Return [X, Y] of the center of cell containing provided text 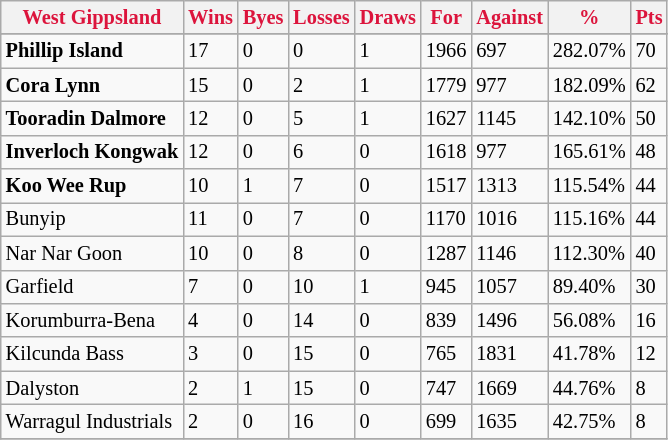
697 [510, 51]
89.40% [590, 287]
West Gippsland [92, 17]
1517 [446, 186]
Dalyston [92, 388]
282.07% [590, 51]
48 [650, 152]
1635 [510, 421]
115.54% [590, 186]
14 [321, 320]
Garfield [92, 287]
For [446, 17]
1627 [446, 118]
115.16% [590, 219]
Bunyip [92, 219]
Inverloch Kongwak [92, 152]
1831 [510, 354]
945 [446, 287]
Koo Wee Rup [92, 186]
747 [446, 388]
70 [650, 51]
1170 [446, 219]
44.76% [590, 388]
1057 [510, 287]
50 [650, 118]
Against [510, 17]
4 [210, 320]
11 [210, 219]
5 [321, 118]
1618 [446, 152]
Byes [263, 17]
Losses [321, 17]
62 [650, 85]
Warragul Industrials [92, 421]
Draws [388, 17]
Cora Lynn [92, 85]
41.78% [590, 354]
6 [321, 152]
Korumburra-Bena [92, 320]
30 [650, 287]
1145 [510, 118]
1313 [510, 186]
Tooradin Dalmore [92, 118]
699 [446, 421]
142.10% [590, 118]
Nar Nar Goon [92, 253]
Kilcunda Bass [92, 354]
165.61% [590, 152]
42.75% [590, 421]
% [590, 17]
1779 [446, 85]
17 [210, 51]
1496 [510, 320]
1966 [446, 51]
182.09% [590, 85]
40 [650, 253]
Phillip Island [92, 51]
1016 [510, 219]
Wins [210, 17]
839 [446, 320]
56.08% [590, 320]
765 [446, 354]
Pts [650, 17]
1287 [446, 253]
1669 [510, 388]
3 [210, 354]
1146 [510, 253]
112.30% [590, 253]
